For the text-containing cell, return its midpoint in (x, y) coordinate format. 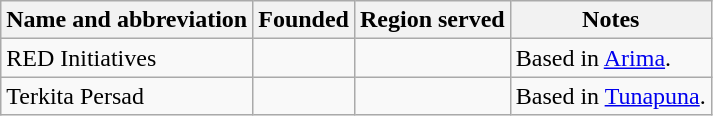
Founded (304, 20)
Notes (610, 20)
Based in Tunapuna. (610, 96)
Region served (432, 20)
Based in Arima. (610, 58)
Name and abbreviation (127, 20)
Terkita Persad (127, 96)
RED Initiatives (127, 58)
